From the cell containing the given text, extract its center point as [x, y] coordinate. 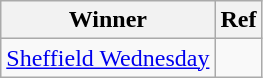
Winner [108, 20]
Sheffield Wednesday [108, 58]
Ref [238, 20]
